Capture the cell that displays the provided text and extract its [X, Y] central coordinate. 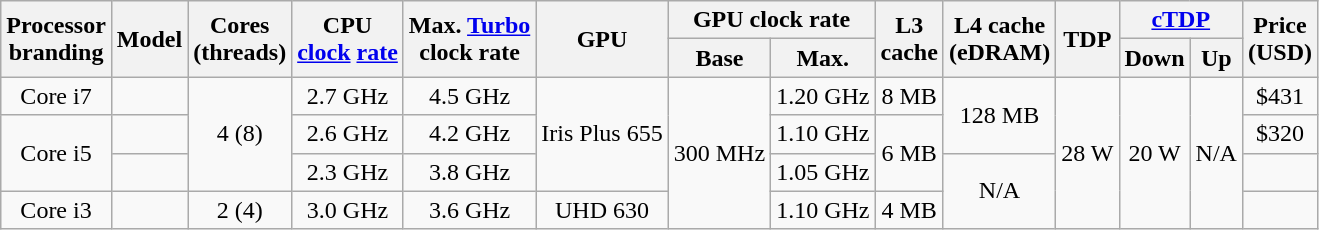
GPU clock rate [772, 20]
cTDP [1180, 20]
CPUclock rate [348, 39]
L4 cache(eDRAM) [999, 39]
4.5 GHz [469, 96]
$320 [1280, 134]
20 W [1154, 153]
Cores(threads) [240, 39]
2 (4) [240, 210]
Core i5 [56, 153]
3.0 GHz [348, 210]
Down [1154, 58]
L3cache [909, 39]
TDP [1088, 39]
Max. [823, 58]
4 (8) [240, 134]
300 MHz [719, 153]
2.3 GHz [348, 172]
$431 [1280, 96]
28 W [1088, 153]
Core i7 [56, 96]
3.8 GHz [469, 172]
1.05 GHz [823, 172]
1.20 GHz [823, 96]
6 MB [909, 153]
2.6 GHz [348, 134]
Core i3 [56, 210]
Max. Turboclock rate [469, 39]
Price(USD) [1280, 39]
Model [149, 39]
2.7 GHz [348, 96]
UHD 630 [602, 210]
Up [1216, 58]
3.6 GHz [469, 210]
Iris Plus 655 [602, 134]
GPU [602, 39]
Base [719, 58]
4.2 GHz [469, 134]
8 MB [909, 96]
Processorbranding [56, 39]
128 MB [999, 115]
4 MB [909, 210]
